Scan for the cell matching the given text and deliver its [X, Y] coordinate at center. 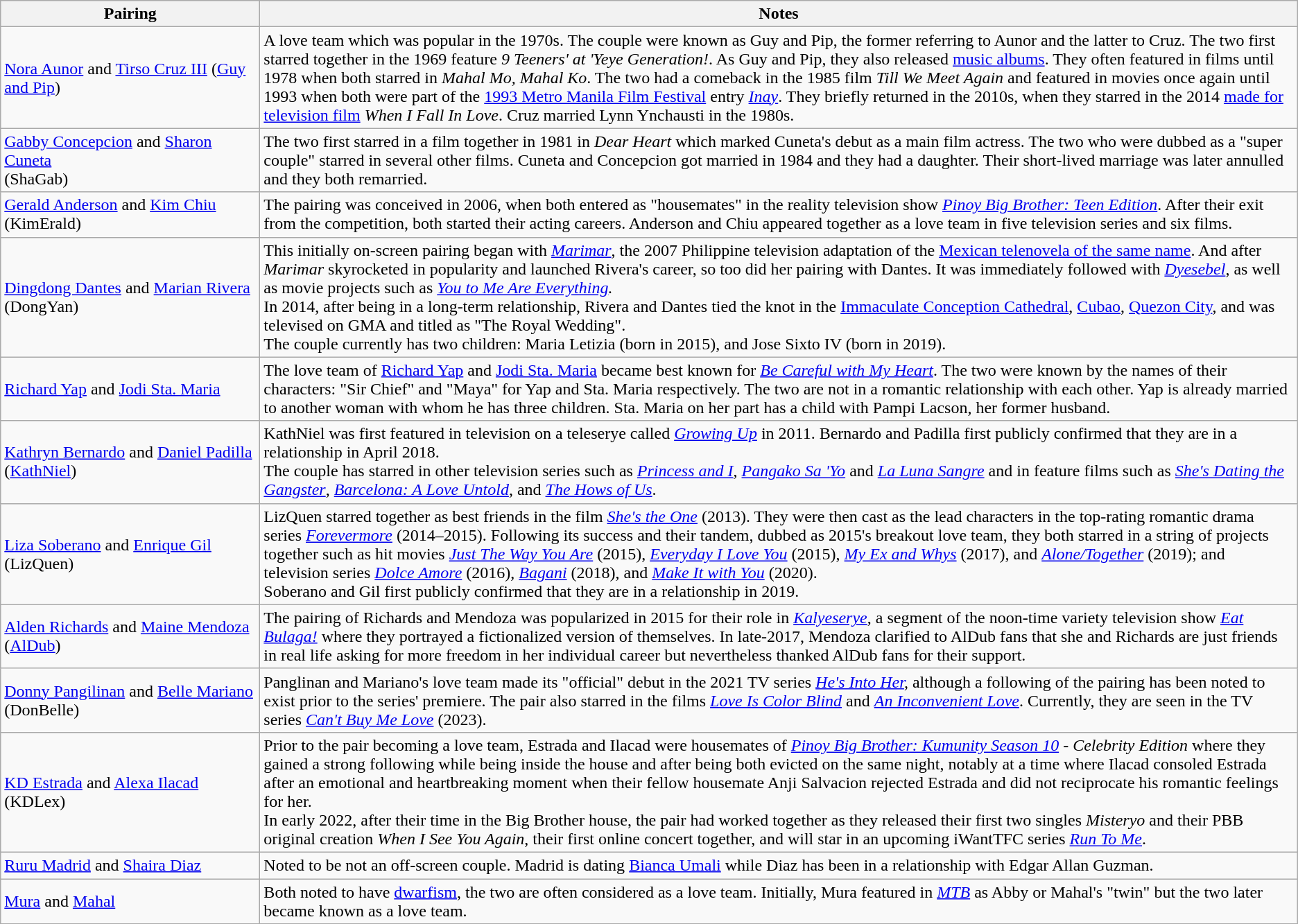
Gerald Anderson and Kim Chiu(KimErald) [130, 215]
Donny Pangilinan and Belle Mariano (DonBelle) [130, 700]
KD Estrada and Alexa Ilacad(KDLex) [130, 792]
Notes [779, 14]
Alden Richards and Maine Mendoza(AlDub) [130, 636]
Noted to be not an off-screen couple. Madrid is dating Bianca Umali while Diaz has been in a relationship with Edgar Allan Guzman. [779, 865]
Liza Soberano and Enrique Gil(LizQuen) [130, 554]
Richard Yap and Jodi Sta. Maria [130, 389]
Gabby Concepcion and Sharon Cuneta(ShaGab) [130, 160]
Nora Aunor and Tirso Cruz III (Guy and Pip) [130, 78]
Kathryn Bernardo and Daniel Padilla(KathNiel) [130, 462]
Ruru Madrid and Shaira Diaz [130, 865]
Mura and Mahal [130, 901]
Pairing [130, 14]
Dingdong Dantes and Marian Rivera(DongYan) [130, 297]
